Output the [x, y] coordinate of the center of the cell containing the given text.  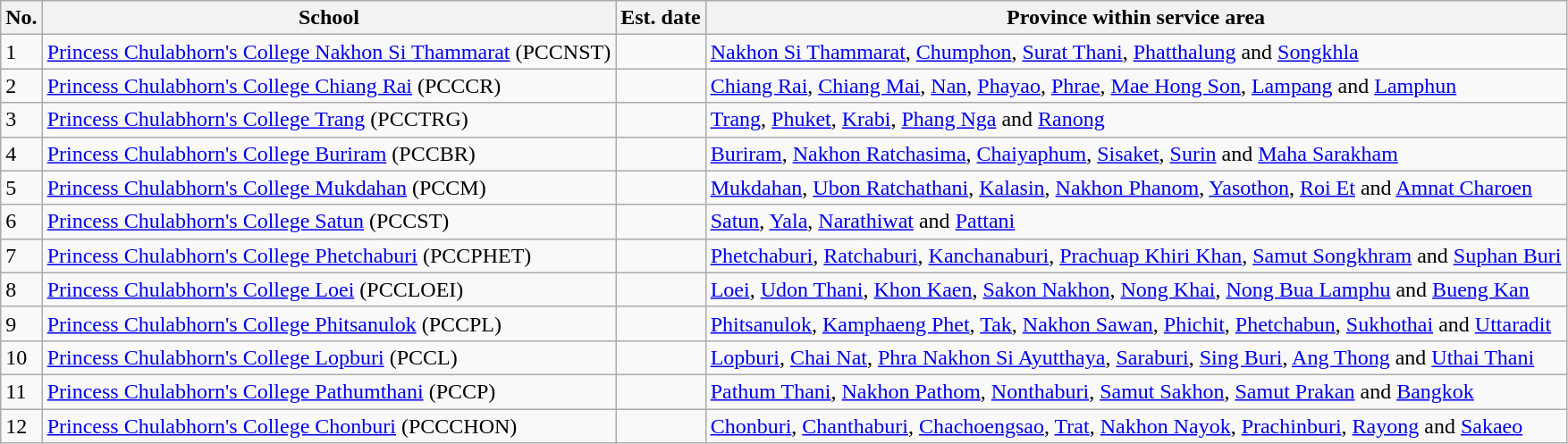
Princess Chulabhorn's College Satun (PCCST) [329, 222]
7 [21, 256]
Princess Chulabhorn's College Loei (PCCLOEI) [329, 289]
Princess Chulabhorn's College Phitsanulok (PCCPL) [329, 323]
Princess Chulabhorn's College Trang (PCCTRG) [329, 120]
Chonburi, Chanthaburi, Chachoengsao, Trat, Nakhon Nayok, Prachinburi, Rayong and Sakaeo [1135, 426]
11 [21, 391]
Pathum Thani, Nakhon Pathom, Nonthaburi, Samut Sakhon, Samut Prakan and Bangkok [1135, 391]
Princess Chulabhorn's College Nakhon Si Thammarat (PCCNST) [329, 52]
5 [21, 188]
Princess Chulabhorn's College Chonburi (PCCCHON) [329, 426]
Chiang Rai, Chiang Mai, Nan, Phayao, Phrae, Mae Hong Son, Lampang and Lamphun [1135, 86]
Buriram, Nakhon Ratchasima, Chaiyaphum, Sisaket, Surin and Maha Sarakham [1135, 154]
6 [21, 222]
Princess Chulabhorn's College Mukdahan (PCCM) [329, 188]
4 [21, 154]
Princess Chulabhorn's College Lopburi (PCCL) [329, 357]
No. [21, 18]
Est. date [661, 18]
Princess Chulabhorn's College Pathumthani (PCCP) [329, 391]
10 [21, 357]
3 [21, 120]
Phitsanulok, Kamphaeng Phet, Tak, Nakhon Sawan, Phichit, Phetchabun, Sukhothai and Uttaradit [1135, 323]
12 [21, 426]
Loei, Udon Thani, Khon Kaen, Sakon Nakhon, Nong Khai, Nong Bua Lamphu and Bueng Kan [1135, 289]
Phetchaburi, Ratchaburi, Kanchanaburi, Prachuap Khiri Khan, Samut Songkhram and Suphan Buri [1135, 256]
Princess Chulabhorn's College Chiang Rai (PCCCR) [329, 86]
1 [21, 52]
Nakhon Si Thammarat, Chumphon, Surat Thani, Phatthalung and Songkhla [1135, 52]
Mukdahan, Ubon Ratchathani, Kalasin, Nakhon Phanom, Yasothon, Roi Et and Amnat Charoen [1135, 188]
9 [21, 323]
Province within service area [1135, 18]
School [329, 18]
Princess Chulabhorn's College Buriram (PCCBR) [329, 154]
8 [21, 289]
2 [21, 86]
Trang, Phuket, Krabi, Phang Nga and Ranong [1135, 120]
Lopburi, Chai Nat, Phra Nakhon Si Ayutthaya, Saraburi, Sing Buri, Ang Thong and Uthai Thani [1135, 357]
Satun, Yala, Narathiwat and Pattani [1135, 222]
Princess Chulabhorn's College Phetchaburi (PCCPHET) [329, 256]
